Identify which cell holds the provided text, then report its (x, y) central coordinate. 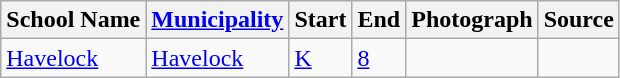
School Name (74, 20)
Photograph (472, 20)
End (379, 20)
K (320, 58)
Start (320, 20)
Municipality (218, 20)
8 (379, 58)
Source (578, 20)
